Locate the cell with the specified text and output its (x, y) center coordinate. 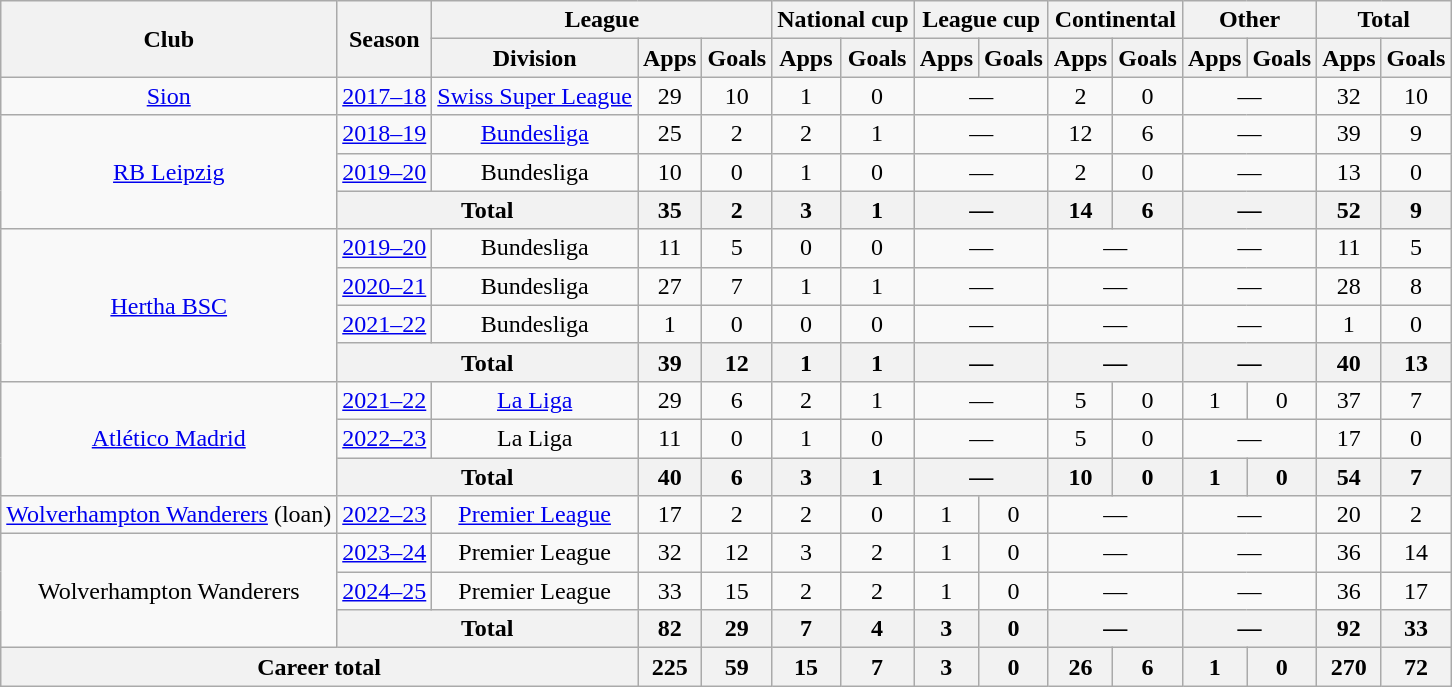
2017–18 (384, 96)
92 (1349, 629)
52 (1349, 210)
Wolverhampton Wanderers (169, 591)
Sion (169, 96)
8 (1416, 286)
28 (1349, 286)
Wolverhampton Wanderers (loan) (169, 515)
Continental (1115, 20)
League cup (981, 20)
Atlético Madrid (169, 438)
225 (670, 667)
2023–24 (384, 553)
2018–19 (384, 134)
Swiss Super League (535, 96)
Club (169, 39)
4 (877, 629)
National cup (843, 20)
Season (384, 39)
26 (1080, 667)
270 (1349, 667)
59 (737, 667)
Division (535, 58)
54 (1349, 477)
2020–21 (384, 286)
82 (670, 629)
Other (1249, 20)
37 (1349, 400)
2024–25 (384, 591)
72 (1416, 667)
Career total (320, 667)
25 (670, 134)
RB Leipzig (169, 172)
Hertha BSC (169, 305)
League (602, 20)
27 (670, 286)
20 (1349, 515)
35 (670, 210)
